Scan for the cell matching the given text and deliver its [X, Y] coordinate at center. 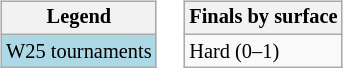
Finals by surface [263, 18]
W25 tournaments [78, 51]
Legend [78, 18]
Hard (0–1) [263, 51]
